Determine the [X, Y] coordinate at the center of the cell enclosing the given text.  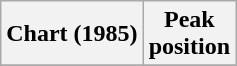
Chart (1985) [72, 34]
Peakposition [189, 34]
